Return the [X, Y] coordinate for the center point of the cell that contains the specified text.  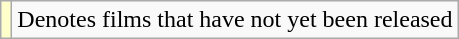
Denotes films that have not yet been released [235, 20]
